Scan for the cell matching the given text and deliver its (x, y) coordinate at center. 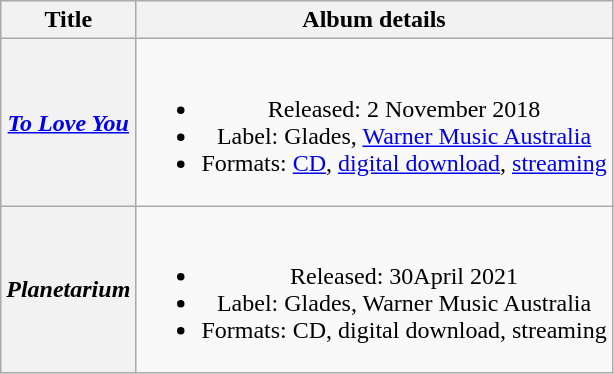
Planetarium (68, 290)
To Love You (68, 122)
Title (68, 20)
Released: 30April 2021Label: Glades, Warner Music AustraliaFormats: CD, digital download, streaming (374, 290)
Album details (374, 20)
Released: 2 November 2018Label: Glades, Warner Music AustraliaFormats: CD, digital download, streaming (374, 122)
